Extract the (X, Y) coordinate from the center of the cell holding the provided text.  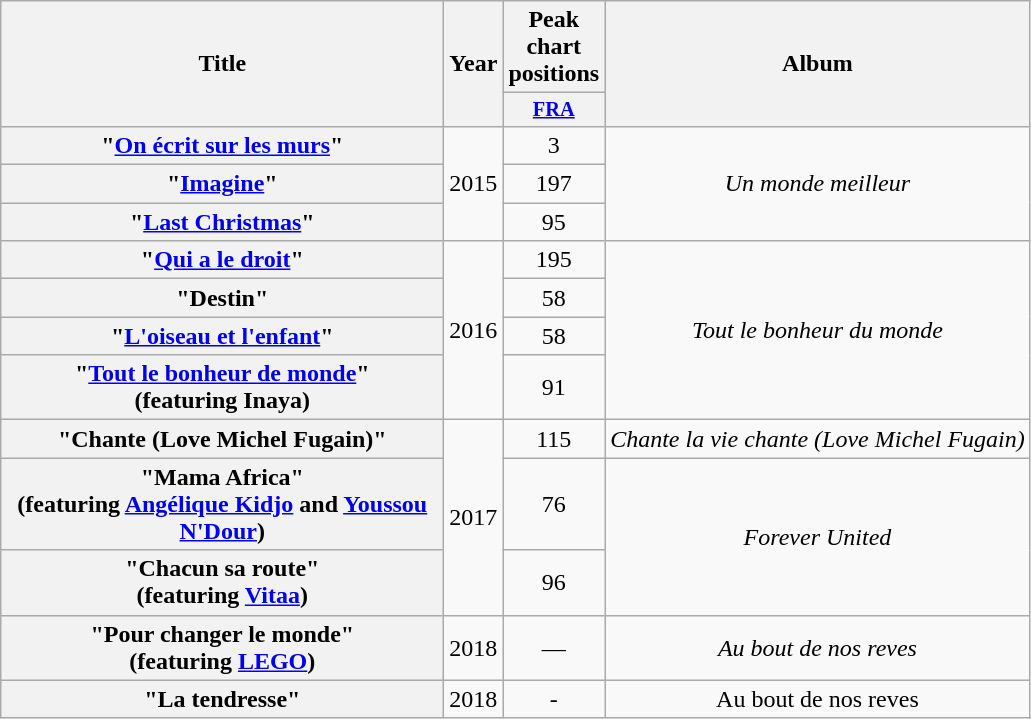
115 (554, 439)
Title (222, 64)
Year (474, 64)
197 (554, 184)
3 (554, 145)
"Pour changer le monde"(featuring LEGO) (222, 648)
Tout le bonheur du monde (818, 330)
"Qui a le droit" (222, 260)
"Tout le bonheur de monde"(featuring Inaya) (222, 388)
Chante la vie chante (Love Michel Fugain) (818, 439)
"Chante (Love Michel Fugain)" (222, 439)
"Imagine" (222, 184)
— (554, 648)
"On écrit sur les murs" (222, 145)
2017 (474, 518)
195 (554, 260)
Peak chart positions (554, 47)
96 (554, 582)
2015 (474, 183)
91 (554, 388)
FRA (554, 110)
2016 (474, 330)
"La tendresse" (222, 699)
Forever United (818, 536)
"Chacun sa route"(featuring Vitaa) (222, 582)
Un monde meilleur (818, 183)
"Mama Africa"(featuring Angélique Kidjo and Youssou N'Dour) (222, 504)
"Destin" (222, 298)
"L'oiseau et l'enfant" (222, 336)
76 (554, 504)
- (554, 699)
95 (554, 222)
Album (818, 64)
"Last Christmas" (222, 222)
